Extract the (x, y) coordinate from the center of the cell holding the provided text.  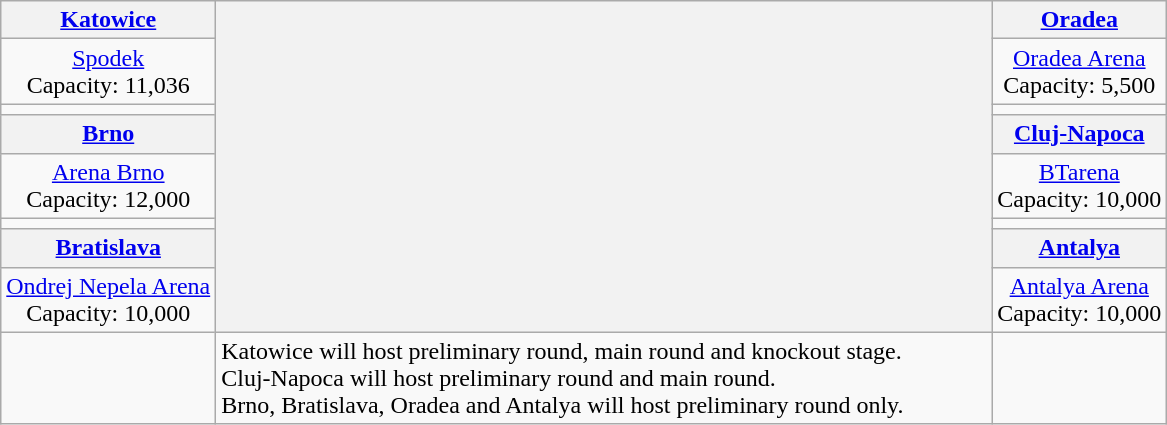
Oradea ArenaCapacity: 5,500 (1080, 72)
Brno (108, 134)
Antalya (1080, 248)
Oradea (1080, 20)
SpodekCapacity: 11,036 (108, 72)
Cluj-Napoca (1080, 134)
Bratislava (108, 248)
Katowice (108, 20)
Antalya ArenaCapacity: 10,000 (1080, 300)
Arena BrnoCapacity: 12,000 (108, 186)
BTarenaCapacity: 10,000 (1080, 186)
Ondrej Nepela ArenaCapacity: 10,000 (108, 300)
